Locate the cell with the specified text and output its (X, Y) center coordinate. 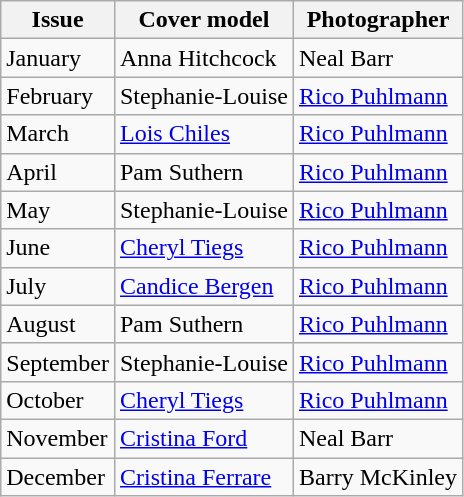
Cristina Ford (204, 438)
Cristina Ferrare (204, 477)
April (58, 172)
Anna Hitchcock (204, 58)
May (58, 210)
February (58, 96)
Issue (58, 20)
Barry McKinley (378, 477)
August (58, 324)
September (58, 362)
Candice Bergen (204, 286)
March (58, 134)
Lois Chiles (204, 134)
July (58, 286)
June (58, 248)
January (58, 58)
November (58, 438)
October (58, 400)
December (58, 477)
Photographer (378, 20)
Cover model (204, 20)
